Locate the cell with the specified text and output its [X, Y] center coordinate. 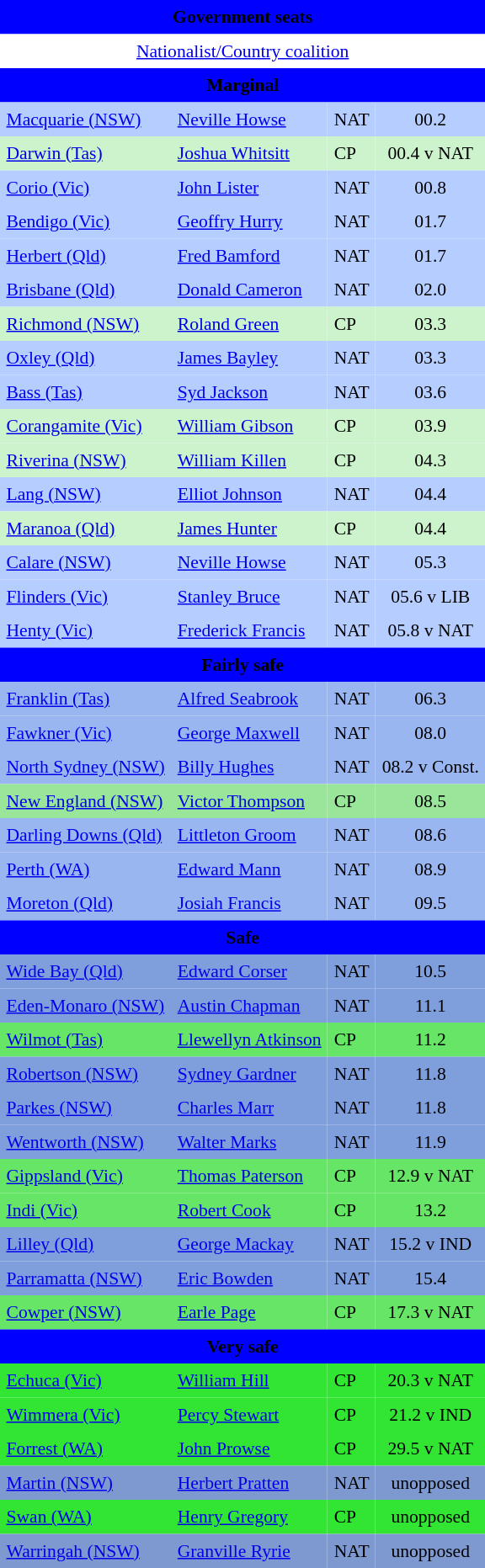
08.2 v Const. [430, 767]
Robert Cook [249, 1209]
Bendigo (Vic) [86, 221]
Stanley Bruce [249, 596]
Donald Cameron [249, 290]
Oxley (Qld) [86, 358]
Swan (WA) [86, 1517]
William Killen [249, 460]
08.0 [430, 732]
Llewellyn Atkinson [249, 1039]
Frederick Francis [249, 630]
Perth (WA) [86, 869]
Robertson (NSW) [86, 1073]
Nationalist/Country coalition [242, 50]
Edward Corser [249, 971]
Henty (Vic) [86, 630]
Fred Bamford [249, 255]
George Mackay [249, 1244]
Lilley (Qld) [86, 1244]
Sydney Gardner [249, 1073]
Macquarie (NSW) [86, 119]
Martin (NSW) [86, 1482]
Joshua Whitsitt [249, 153]
Forrest (WA) [86, 1448]
05.8 v NAT [430, 630]
00.4 v NAT [430, 153]
Parramatta (NSW) [86, 1278]
Herbert Pratten [249, 1482]
08.5 [430, 800]
17.3 v NAT [430, 1312]
Flinders (Vic) [86, 596]
04.3 [430, 460]
Wilmot (Tas) [86, 1039]
00.2 [430, 119]
North Sydney (NSW) [86, 767]
00.8 [430, 187]
Corio (Vic) [86, 187]
John Prowse [249, 1448]
11.9 [430, 1141]
03.9 [430, 426]
Eric Bowden [249, 1278]
13.2 [430, 1209]
George Maxwell [249, 732]
Syd Jackson [249, 391]
Elliot Johnson [249, 494]
Echuca (Vic) [86, 1380]
Alfred Seabrook [249, 699]
Brisbane (Qld) [86, 290]
Josiah Francis [249, 903]
Victor Thompson [249, 800]
12.9 v NAT [430, 1176]
Fairly safe [242, 664]
06.3 [430, 699]
Lang (NSW) [86, 494]
21.2 v IND [430, 1414]
Bass (Tas) [86, 391]
08.9 [430, 869]
William Gibson [249, 426]
Richmond (NSW) [86, 323]
John Lister [249, 187]
Government seats [242, 17]
11.2 [430, 1039]
Darling Downs (Qld) [86, 835]
Moreton (Qld) [86, 903]
Earle Page [249, 1312]
Wentworth (NSW) [86, 1141]
Cowper (NSW) [86, 1312]
William Hill [249, 1380]
02.0 [430, 290]
Roland Green [249, 323]
Maranoa (Qld) [86, 528]
Indi (Vic) [86, 1209]
Austin Chapman [249, 1005]
Marginal [242, 85]
Fawkner (Vic) [86, 732]
15.2 v IND [430, 1244]
James Hunter [249, 528]
Billy Hughes [249, 767]
15.4 [430, 1278]
Henry Gregory [249, 1517]
20.3 v NAT [430, 1380]
Eden-Monaro (NSW) [86, 1005]
03.6 [430, 391]
Geoffry Hurry [249, 221]
Herbert (Qld) [86, 255]
Charles Marr [249, 1108]
Wide Bay (Qld) [86, 971]
Littleton Groom [249, 835]
10.5 [430, 971]
Granville Ryrie [249, 1550]
James Bayley [249, 358]
Gippsland (Vic) [86, 1176]
05.6 v LIB [430, 596]
Darwin (Tas) [86, 153]
Walter Marks [249, 1141]
09.5 [430, 903]
Safe [242, 937]
Franklin (Tas) [86, 699]
Edward Mann [249, 869]
08.6 [430, 835]
Calare (NSW) [86, 562]
29.5 v NAT [430, 1448]
Percy Stewart [249, 1414]
Very safe [242, 1346]
New England (NSW) [86, 800]
Warringah (NSW) [86, 1550]
Wimmera (Vic) [86, 1414]
Thomas Paterson [249, 1176]
Parkes (NSW) [86, 1108]
05.3 [430, 562]
Corangamite (Vic) [86, 426]
Riverina (NSW) [86, 460]
11.1 [430, 1005]
